Output the [X, Y] coordinate of the center of the cell containing the given text.  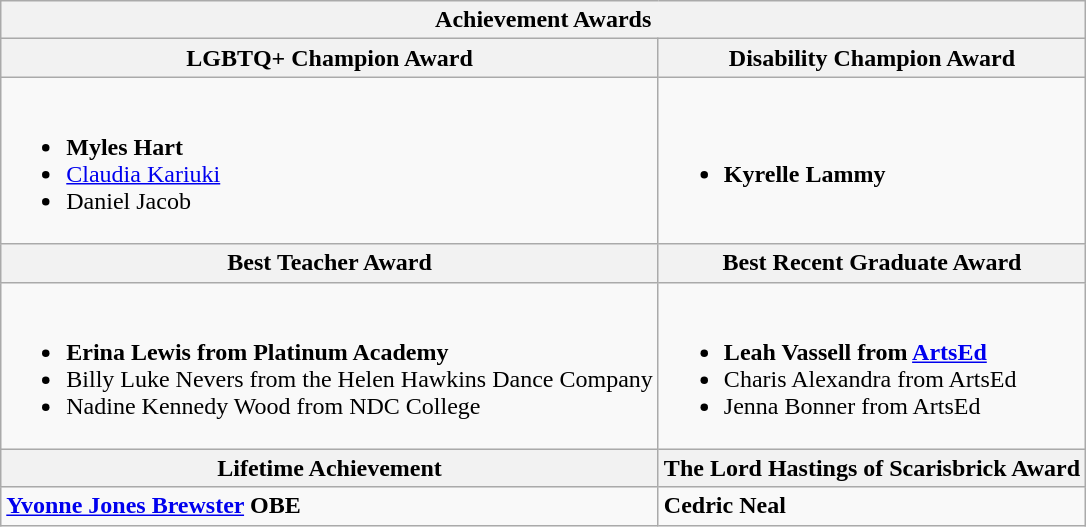
Achievement Awards [544, 20]
Yvonne Jones Brewster OBE [330, 506]
Best Recent Graduate Award [872, 263]
LGBTQ+ Champion Award [330, 58]
Leah Vassell from ArtsEdCharis Alexandra from ArtsEdJenna Bonner from ArtsEd [872, 366]
Best Teacher Award [330, 263]
Myles HartClaudia KariukiDaniel Jacob [330, 160]
Cedric Neal [872, 506]
Kyrelle Lammy [872, 160]
The Lord Hastings of Scarisbrick Award [872, 468]
Disability Champion Award [872, 58]
Lifetime Achievement [330, 468]
Erina Lewis from Platinum AcademyBilly Luke Nevers from the Helen Hawkins Dance CompanyNadine Kennedy Wood from NDC College [330, 366]
